Return (x, y) of the center of cell containing provided text 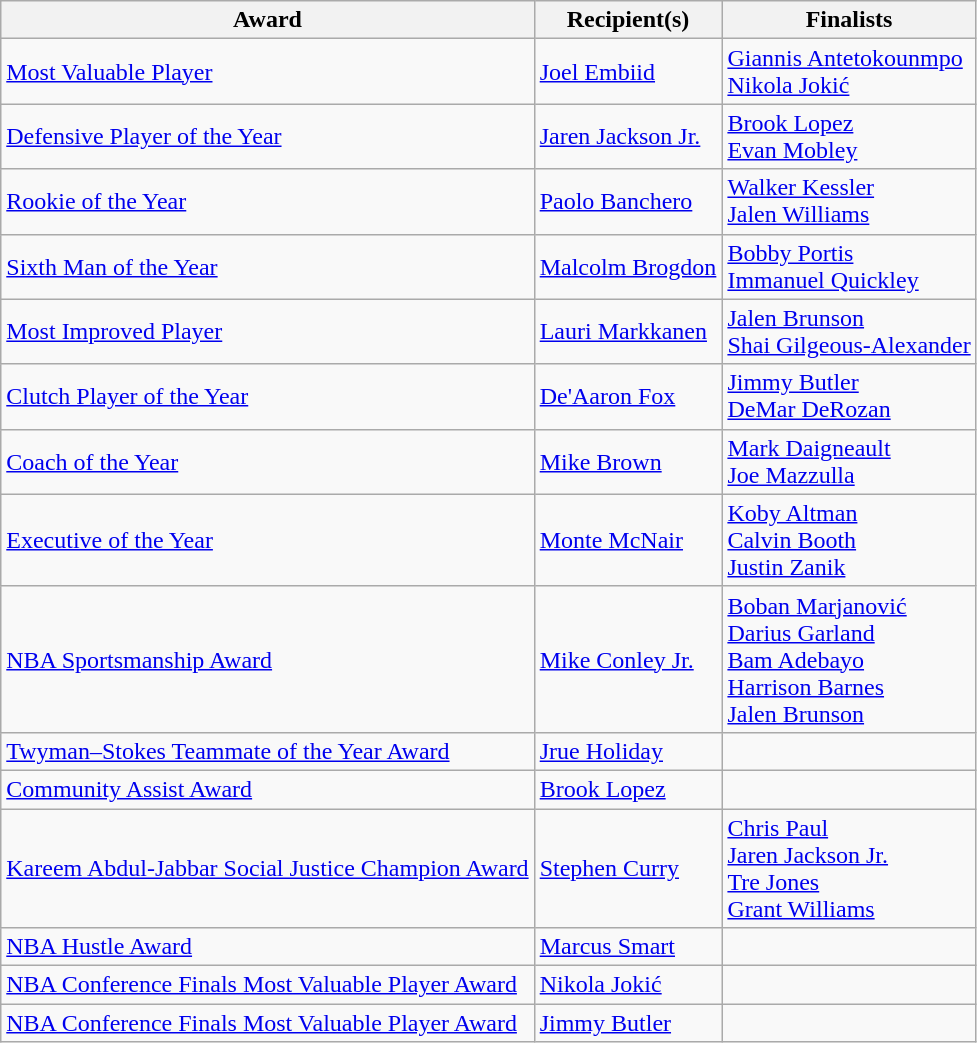
Mike Conley Jr. (628, 659)
Monte McNair (628, 540)
Mark Daigneault Joe Mazzulla (849, 462)
Walker Kessler Jalen Williams (849, 202)
Bobby Portis Immanuel Quickley (849, 266)
Most Improved Player (268, 332)
Sixth Man of the Year (268, 266)
Award (268, 20)
Mike Brown (628, 462)
Finalists (849, 20)
NBA Hustle Award (268, 947)
Boban Marjanović Darius Garland Bam Adebayo Harrison Barnes Jalen Brunson (849, 659)
Jaren Jackson Jr. (628, 136)
De'Aaron Fox (628, 396)
Jalen Brunson Shai Gilgeous-Alexander (849, 332)
Executive of the Year (268, 540)
Jrue Holiday (628, 751)
Lauri Markkanen (628, 332)
Nikola Jokić (628, 985)
Stephen Curry (628, 868)
Twyman–Stokes Teammate of the Year Award (268, 751)
Defensive Player of the Year (268, 136)
Jimmy Butler (628, 1023)
Most Valuable Player (268, 72)
Kareem Abdul-Jabbar Social Justice Champion Award (268, 868)
Giannis Antetokounmpo Nikola Jokić (849, 72)
Coach of the Year (268, 462)
Brook Lopez Evan Mobley (849, 136)
Paolo Banchero (628, 202)
Community Assist Award (268, 789)
Chris Paul Jaren Jackson Jr. Tre Jones Grant Williams (849, 868)
Joel Embiid (628, 72)
Malcolm Brogdon (628, 266)
Koby Altman Calvin Booth Justin Zanik (849, 540)
Rookie of the Year (268, 202)
NBA Sportsmanship Award (268, 659)
Clutch Player of the Year (268, 396)
Recipient(s) (628, 20)
Jimmy Butler DeMar DeRozan (849, 396)
Marcus Smart (628, 947)
Brook Lopez (628, 789)
